Return the [X, Y] coordinate for the center point of the cell that contains the specified text.  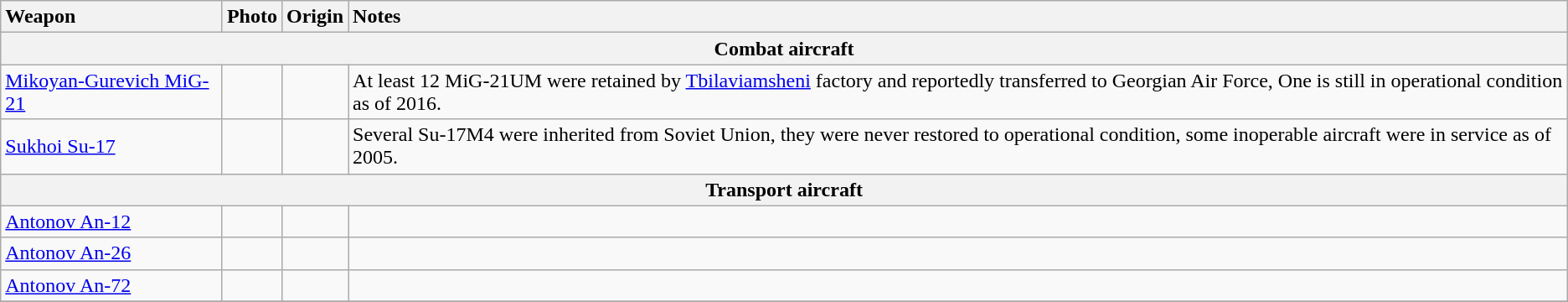
Photo [251, 17]
Combat aircraft [784, 49]
Notes [958, 17]
Antonov An-12 [112, 221]
Antonov An-72 [112, 285]
Origin [315, 17]
Weapon [112, 17]
Mikoyan-Gurevich MiG-21 [112, 92]
Antonov An-26 [112, 253]
Sukhoi Su-17 [112, 146]
Transport aircraft [784, 190]
